Determine the [X, Y] coordinate at the center of the cell enclosing the given text.  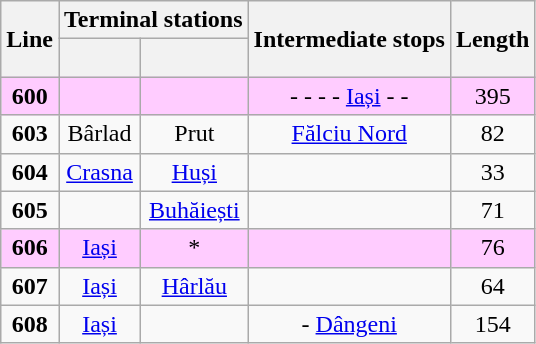
607 [30, 286]
605 [30, 210]
Terminal stations [153, 20]
71 [492, 210]
- Dângeni [349, 324]
- - - - Iași - - [349, 96]
Prut [194, 134]
76 [492, 248]
82 [492, 134]
604 [30, 172]
Buhăiești [194, 210]
395 [492, 96]
606 [30, 248]
603 [30, 134]
Length [492, 39]
Intermediate stops [349, 39]
64 [492, 286]
Bârlad [99, 134]
Hârlău [194, 286]
* [194, 248]
Crasna [99, 172]
33 [492, 172]
154 [492, 324]
Line [30, 39]
600 [30, 96]
608 [30, 324]
Fălciu Nord [349, 134]
Huși [194, 172]
